Scan for the cell matching the given text and deliver its [x, y] coordinate at center. 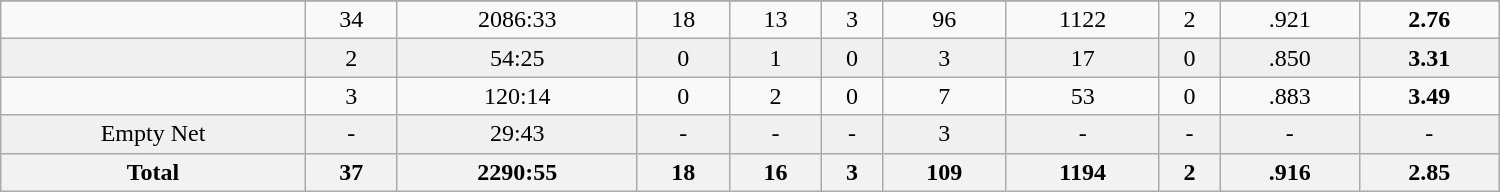
2.76 [1429, 20]
1194 [1082, 172]
17 [1082, 58]
54:25 [517, 58]
7 [944, 96]
34 [351, 20]
.883 [1290, 96]
37 [351, 172]
Total [153, 172]
2290:55 [517, 172]
.921 [1290, 20]
96 [944, 20]
16 [775, 172]
3.49 [1429, 96]
29:43 [517, 134]
109 [944, 172]
1 [775, 58]
2086:33 [517, 20]
120:14 [517, 96]
53 [1082, 96]
Empty Net [153, 134]
13 [775, 20]
.916 [1290, 172]
2.85 [1429, 172]
3.31 [1429, 58]
.850 [1290, 58]
1122 [1082, 20]
